Provide the [X, Y] coordinate of the cell's center where the given text is located.  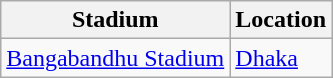
Dhaka [281, 58]
Location [281, 20]
Bangabandhu Stadium [116, 58]
Stadium [116, 20]
